Capture the cell that displays the provided text and extract its (x, y) central coordinate. 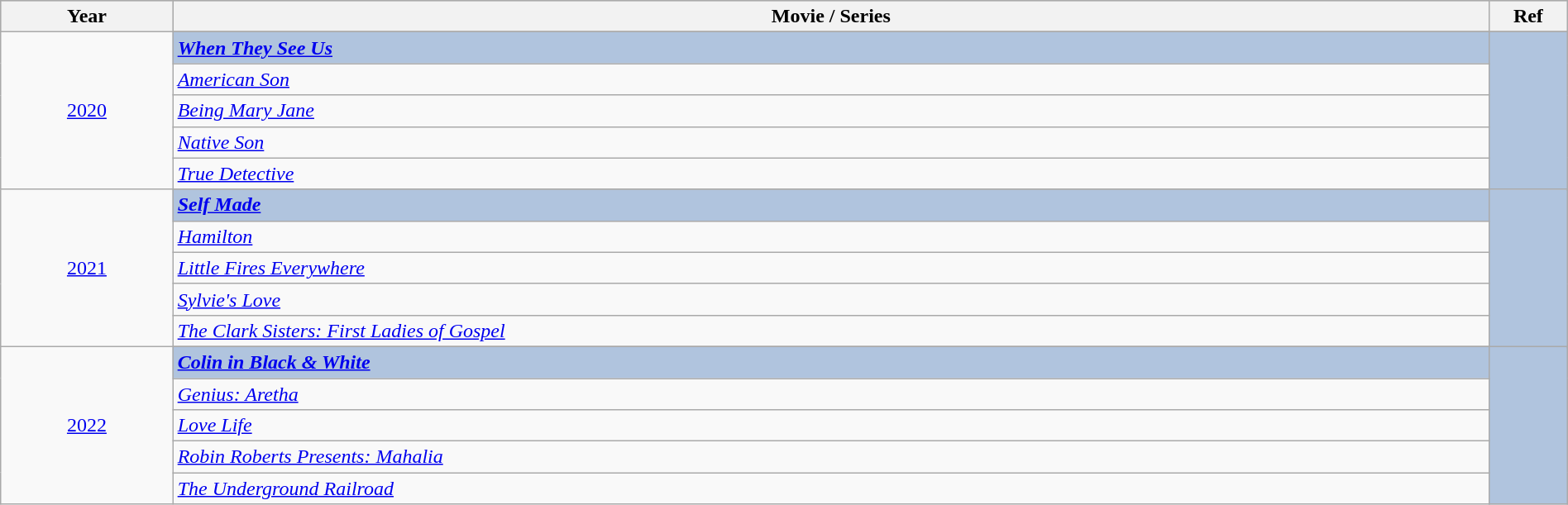
The Underground Railroad (830, 488)
2021 (87, 268)
The Clark Sisters: First Ladies of Gospel (830, 331)
Genius: Aretha (830, 394)
American Son (830, 79)
Hamilton (830, 236)
Ref (1528, 17)
2020 (87, 111)
Sylvie's Love (830, 299)
True Detective (830, 174)
Year (87, 17)
Being Mary Jane (830, 111)
Movie / Series (830, 17)
2022 (87, 425)
Colin in Black & White (830, 362)
Native Son (830, 142)
When They See Us (830, 48)
Love Life (830, 426)
Robin Roberts Presents: Mahalia (830, 457)
Little Fires Everywhere (830, 268)
Self Made (830, 205)
